Scan for the cell matching the given text and deliver its [X, Y] coordinate at center. 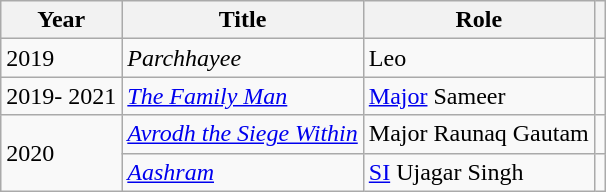
SI Ujagar Singh [478, 172]
2019- 2021 [62, 96]
Year [62, 20]
The Family Man [242, 96]
Role [478, 20]
2019 [62, 58]
Leo [478, 58]
Title [242, 20]
Major Raunaq Gautam [478, 134]
Avrodh the Siege Within [242, 134]
Major Sameer [478, 96]
Parchhayee [242, 58]
2020 [62, 153]
Aashram [242, 172]
